Return the (X, Y) coordinate for the center point of the cell that contains the specified text.  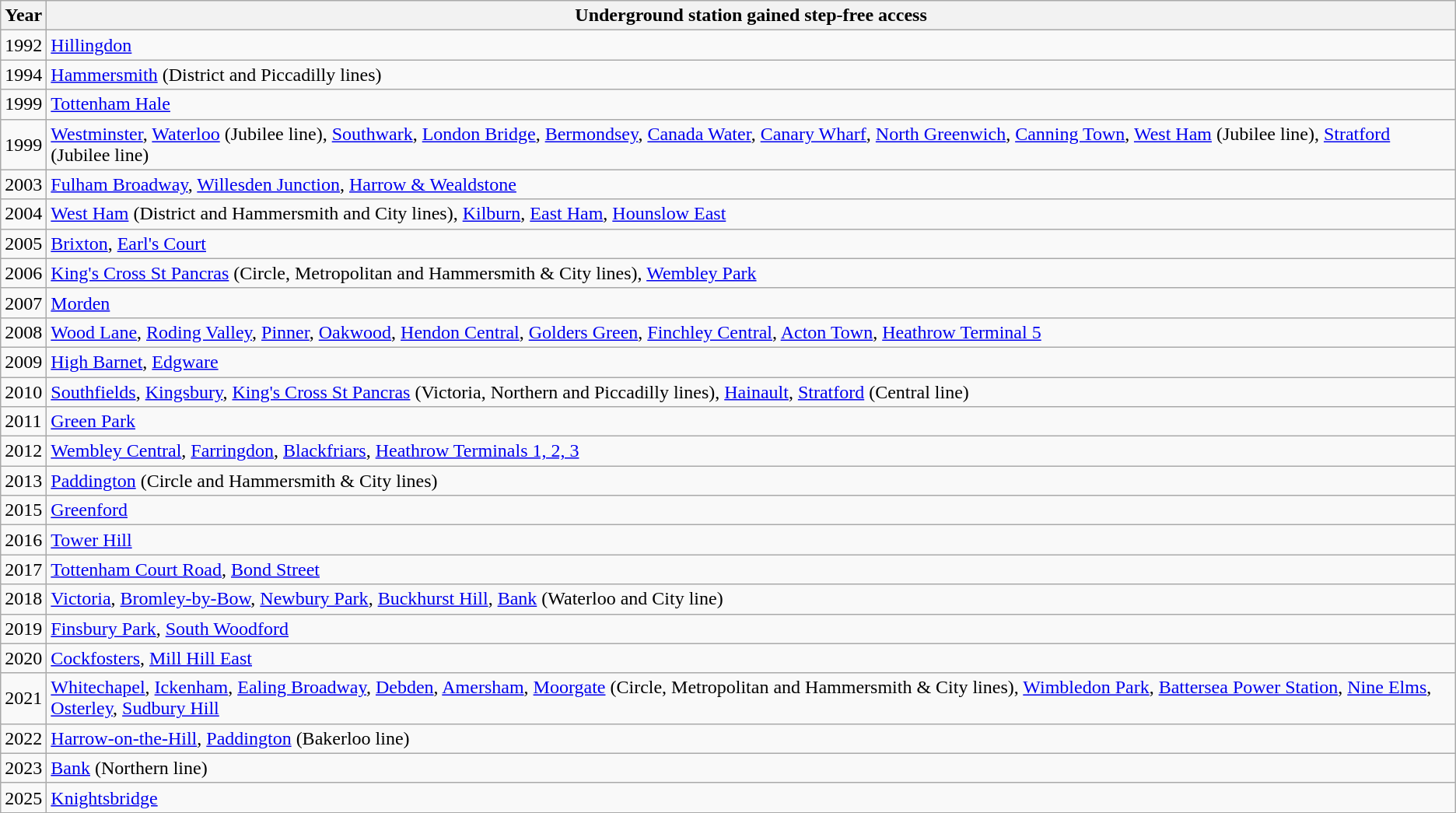
2022 (23, 738)
High Barnet, Edgware (751, 362)
West Ham (District and Hammersmith and City lines), Kilburn, East Ham, Hounslow East (751, 214)
Green Park (751, 422)
Wembley Central, Farringdon, Blackfriars, Heathrow Terminals 1, 2, 3 (751, 451)
2025 (23, 797)
Hammersmith (District and Piccadilly lines) (751, 75)
2012 (23, 451)
King's Cross St Pancras (Circle, Metropolitan and Hammersmith & City lines), Wembley Park (751, 273)
2011 (23, 422)
2013 (23, 481)
2021 (23, 699)
Victoria, Bromley-by-Bow, Newbury Park, Buckhurst Hill, Bank (Waterloo and City line) (751, 599)
2018 (23, 599)
Finsbury Park, South Woodford (751, 629)
Cockfosters, Mill Hill East (751, 658)
2010 (23, 391)
Tottenham Court Road, Bond Street (751, 569)
Greenford (751, 510)
Harrow-on-the-Hill, Paddington (Bakerloo line) (751, 738)
Tottenham Hale (751, 104)
1994 (23, 75)
1992 (23, 45)
2019 (23, 629)
2004 (23, 214)
2015 (23, 510)
Morden (751, 303)
2007 (23, 303)
Underground station gained step-free access (751, 16)
Knightsbridge (751, 797)
2003 (23, 184)
Bank (Northern line) (751, 768)
Year (23, 16)
2009 (23, 362)
Fulham Broadway, Willesden Junction, Harrow & Wealdstone (751, 184)
Southfields, Kingsbury, King's Cross St Pancras (Victoria, Northern and Piccadilly lines), Hainault, Stratford (Central line) (751, 391)
Wood Lane, Roding Valley, Pinner, Oakwood, Hendon Central, Golders Green, Finchley Central, Acton Town, Heathrow Terminal 5 (751, 332)
Paddington (Circle and Hammersmith & City lines) (751, 481)
Brixton, Earl's Court (751, 244)
2016 (23, 540)
2023 (23, 768)
Hillingdon (751, 45)
2020 (23, 658)
2008 (23, 332)
2005 (23, 244)
2006 (23, 273)
2017 (23, 569)
Tower Hill (751, 540)
